Return the [x, y] coordinate for the center point of the cell that contains the specified text.  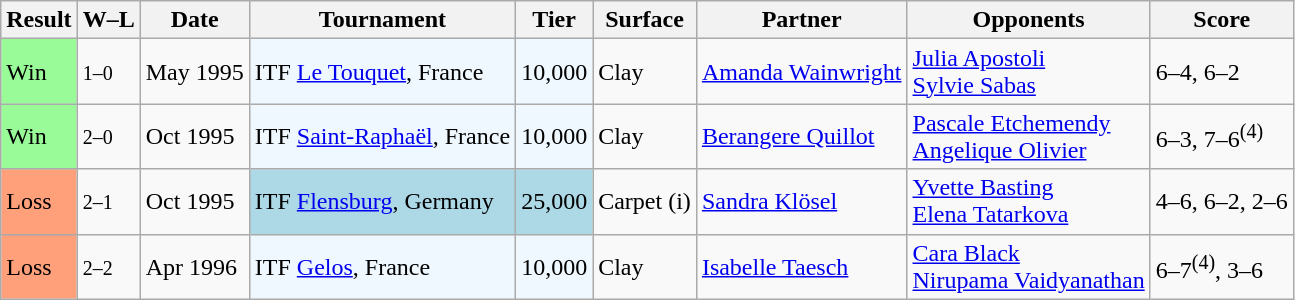
Apr 1996 [194, 266]
Pascale Etchemendy Angelique Olivier [1028, 136]
1–0 [108, 72]
2–1 [108, 202]
Result [39, 20]
2–2 [108, 266]
4–6, 6–2, 2–6 [1222, 202]
Carpet (i) [645, 202]
ITF Gelos, France [382, 266]
2–0 [108, 136]
Sandra Klösel [802, 202]
ITF Le Touquet, France [382, 72]
Surface [645, 20]
Partner [802, 20]
Julia Apostoli Sylvie Sabas [1028, 72]
6–7(4), 3–6 [1222, 266]
Tournament [382, 20]
Yvette Basting Elena Tatarkova [1028, 202]
Cara Black Nirupama Vaidyanathan [1028, 266]
Berangere Quillot [802, 136]
25,000 [554, 202]
Opponents [1028, 20]
ITF Saint-Raphaël, France [382, 136]
Tier [554, 20]
ITF Flensburg, Germany [382, 202]
Amanda Wainwright [802, 72]
May 1995 [194, 72]
6–3, 7–6(4) [1222, 136]
6–4, 6–2 [1222, 72]
Score [1222, 20]
W–L [108, 20]
Isabelle Taesch [802, 266]
Date [194, 20]
